Output the [x, y] coordinate of the center of the cell containing the given text.  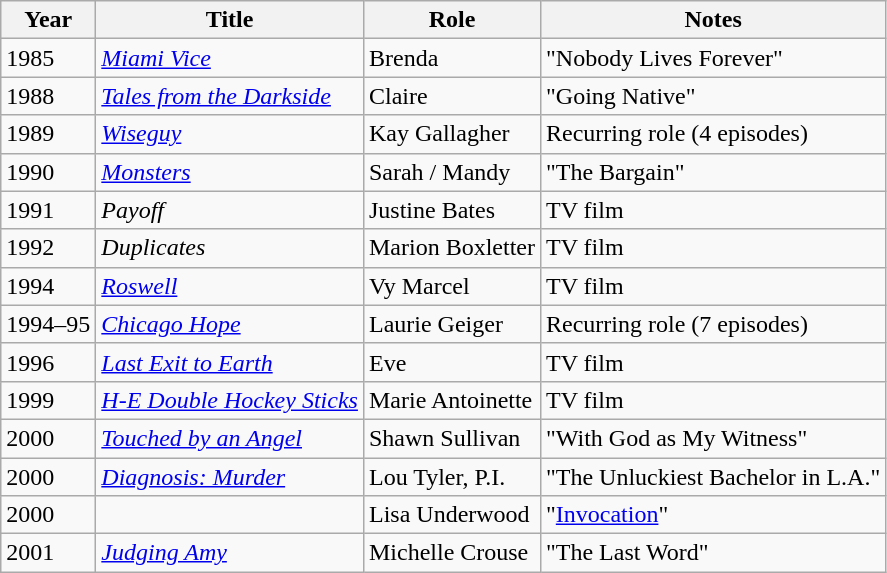
"Invocation" [712, 515]
1989 [48, 134]
Roswell [230, 286]
Notes [712, 20]
Payoff [230, 210]
Title [230, 20]
2001 [48, 553]
1996 [48, 362]
Duplicates [230, 248]
Diagnosis: Murder [230, 477]
Tales from the Darkside [230, 96]
Claire [452, 96]
Michelle Crouse [452, 553]
Recurring role (7 episodes) [712, 324]
Shawn Sullivan [452, 438]
Brenda [452, 58]
Sarah / Mandy [452, 172]
Lisa Underwood [452, 515]
Marion Boxletter [452, 248]
1999 [48, 400]
"The Bargain" [712, 172]
H-E Double Hockey Sticks [230, 400]
Last Exit to Earth [230, 362]
Wiseguy [230, 134]
Judging Amy [230, 553]
"With God as My Witness" [712, 438]
"The Unluckiest Bachelor in L.A." [712, 477]
1994 [48, 286]
Chicago Hope [230, 324]
1988 [48, 96]
Monsters [230, 172]
1990 [48, 172]
Laurie Geiger [452, 324]
Lou Tyler, P.I. [452, 477]
Miami Vice [230, 58]
Kay Gallagher [452, 134]
"Going Native" [712, 96]
1992 [48, 248]
Year [48, 20]
Role [452, 20]
1991 [48, 210]
Recurring role (4 episodes) [712, 134]
Eve [452, 362]
"The Last Word" [712, 553]
1994–95 [48, 324]
Marie Antoinette [452, 400]
"Nobody Lives Forever" [712, 58]
1985 [48, 58]
Vy Marcel [452, 286]
Touched by an Angel [230, 438]
Justine Bates [452, 210]
